Output the (X, Y) coordinate of the center of the cell containing the given text.  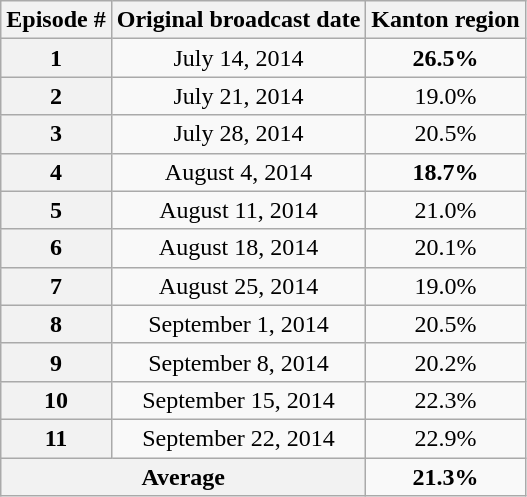
21.3% (446, 477)
September 22, 2014 (238, 438)
July 28, 2014 (238, 134)
September 8, 2014 (238, 362)
August 11, 2014 (238, 210)
20.1% (446, 248)
5 (56, 210)
Average (184, 477)
9 (56, 362)
10 (56, 400)
18.7% (446, 172)
8 (56, 324)
August 25, 2014 (238, 286)
26.5% (446, 58)
3 (56, 134)
11 (56, 438)
August 4, 2014 (238, 172)
August 18, 2014 (238, 248)
2 (56, 96)
Original broadcast date (238, 20)
July 21, 2014 (238, 96)
July 14, 2014 (238, 58)
September 1, 2014 (238, 324)
22.3% (446, 400)
21.0% (446, 210)
Kanton region (446, 20)
22.9% (446, 438)
7 (56, 286)
1 (56, 58)
Episode # (56, 20)
September 15, 2014 (238, 400)
4 (56, 172)
20.2% (446, 362)
6 (56, 248)
